Output the (x, y) coordinate of the center of the cell containing the given text.  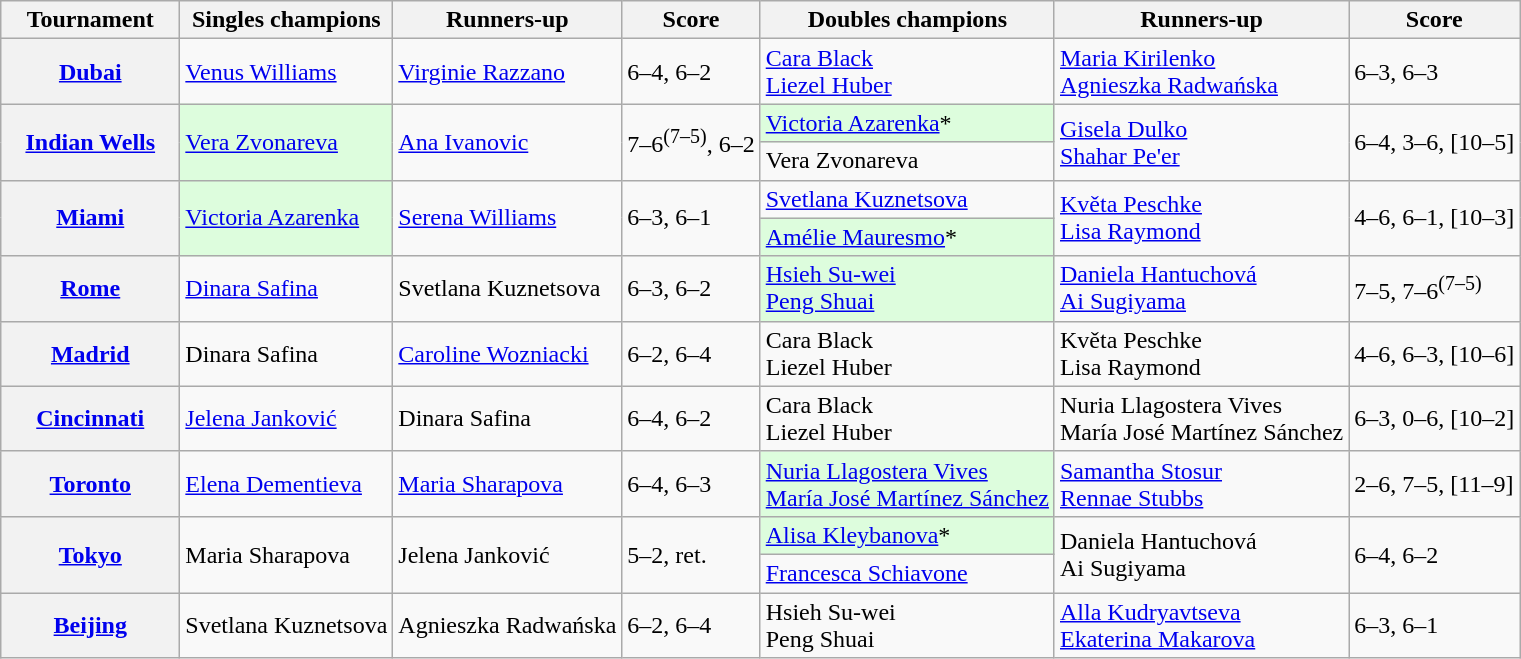
Alla Kudryavtseva Ekaterina Makarova (1201, 624)
Venus Williams (286, 72)
Amélie Mauresmo* (907, 237)
Maria Kirilenko Agnieszka Radwańska (1201, 72)
Doubles champions (907, 20)
6–3, 6–2 (691, 288)
Ana Ivanovic (508, 142)
Agnieszka Radwańska (508, 624)
Rome (90, 288)
Toronto (90, 484)
Indian Wells (90, 142)
Dubai (90, 72)
Beijing (90, 624)
Samantha Stosur Rennae Stubbs (1201, 484)
Serena Williams (508, 218)
Cincinnati (90, 418)
7–5, 7–6(7–5) (1434, 288)
Miami (90, 218)
Tournament (90, 20)
Francesca Schiavone (907, 573)
6–3, 0–6, [10–2] (1434, 418)
6–3, 6–3 (1434, 72)
Gisela Dulko Shahar Pe'er (1201, 142)
Madrid (90, 354)
2–6, 7–5, [11–9] (1434, 484)
Caroline Wozniacki (508, 354)
4–6, 6–3, [10–6] (1434, 354)
Virginie Razzano (508, 72)
4–6, 6–1, [10–3] (1434, 218)
Alisa Kleybanova* (907, 535)
Singles champions (286, 20)
Elena Dementieva (286, 484)
Victoria Azarenka* (907, 123)
6–4, 6–3 (691, 484)
Tokyo (90, 554)
Victoria Azarenka (286, 218)
6–4, 3–6, [10–5] (1434, 142)
5–2, ret. (691, 554)
7–6(7–5), 6–2 (691, 142)
